Provide the (x, y) coordinate of the cell's center where the given text is located.  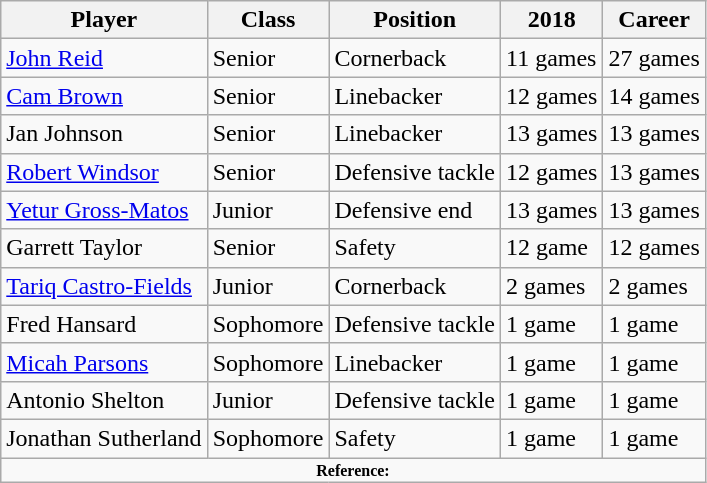
Reference: (354, 470)
Class (268, 20)
Cam Brown (104, 96)
Tariq Castro-Fields (104, 286)
Fred Hansard (104, 324)
11 games (552, 58)
Career (654, 20)
2018 (552, 20)
Garrett Taylor (104, 248)
Player (104, 20)
Jan Johnson (104, 134)
12 game (552, 248)
Micah Parsons (104, 362)
Yetur Gross-Matos (104, 210)
27 games (654, 58)
John Reid (104, 58)
Position (415, 20)
14 games (654, 96)
Antonio Shelton (104, 400)
Defensive end (415, 210)
Jonathan Sutherland (104, 438)
Robert Windsor (104, 172)
